Determine the (X, Y) coordinate at the center of the cell enclosing the given text.  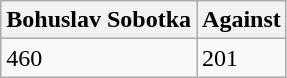
201 (242, 58)
460 (99, 58)
Against (242, 20)
Bohuslav Sobotka (99, 20)
